Scan for the cell matching the given text and deliver its (X, Y) coordinate at center. 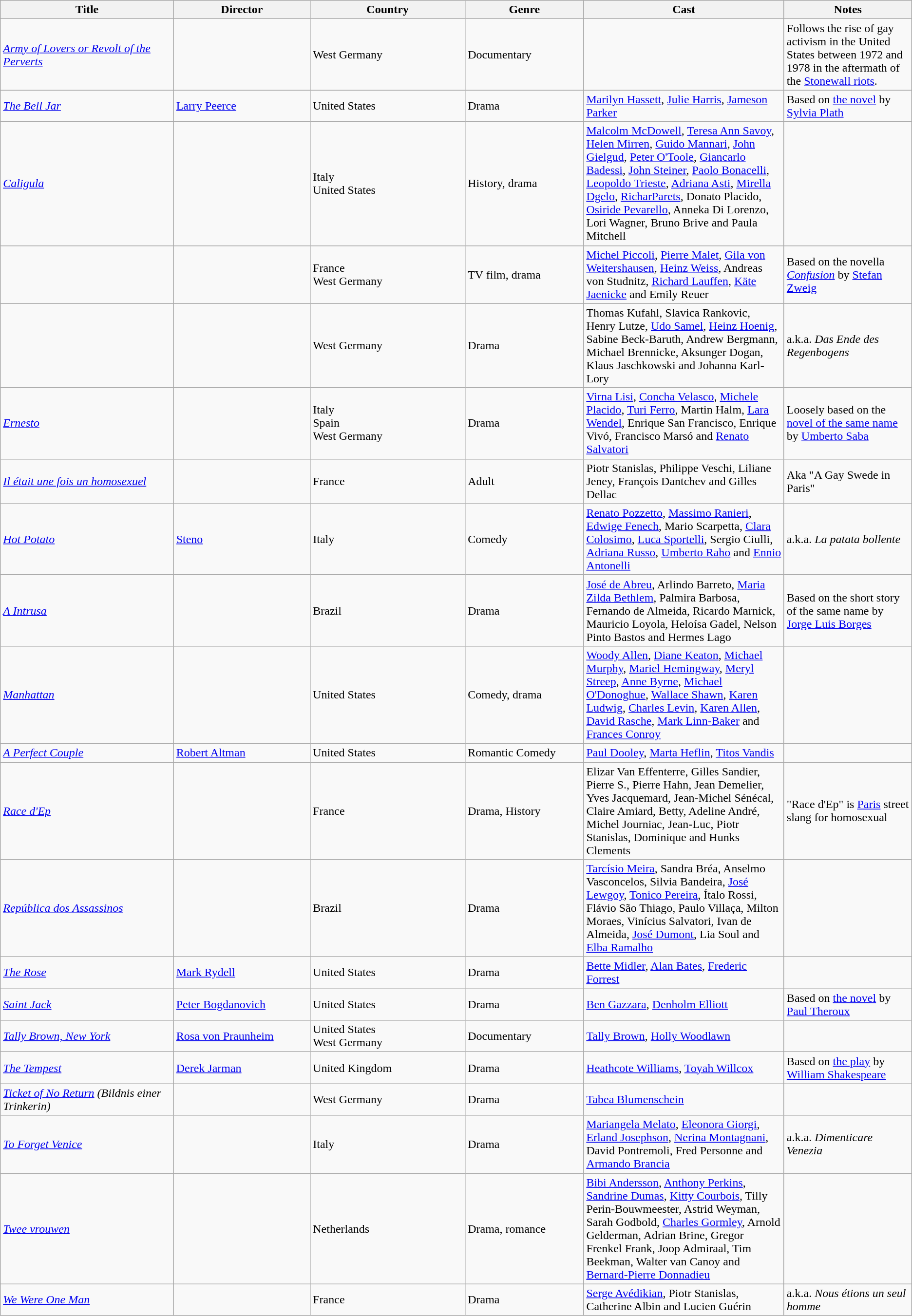
Mariangela Melato, Eleonora Giorgi, Erland Josephson, Nerina Montagnani, David Pontremoli, Fred Personne and Armando Brancia (684, 1145)
Michel Piccoli, Pierre Malet, Gila von Weitershausen, Heinz Weiss, Andreas von Studnitz, Richard Lauffen, Käte Jaenicke and Emily Reuer (684, 275)
Steno (242, 539)
Tabea Blumenschein (684, 1100)
The Bell Jar (87, 106)
a.k.a. Nous étions un seul homme (848, 1299)
Manhattan (87, 695)
Twee vrouwen (87, 1228)
Title (87, 10)
Tally Brown, New York (87, 1036)
Ernesto (87, 423)
Hot Potato (87, 539)
History, drama (524, 184)
Army of Lovers or Revolt of the Perverts (87, 55)
The Tempest (87, 1068)
Serge Avédikian, Piotr Stanislas, Catherine Albin and Lucien Guérin (684, 1299)
United Kingdom (388, 1068)
Netherlands (388, 1228)
a.k.a. La patata bollente (848, 539)
We Were One Man (87, 1299)
a.k.a. Das Ende des Regenbogens (848, 346)
A Perfect Couple (87, 752)
To Forget Venice (87, 1145)
Follows the rise of gay activism in the United States between 1972 and 1978 in the aftermath of the Stonewall riots. (848, 55)
Based on the novel by Paul Theroux (848, 1004)
Loosely based on the novel of the same name by Umberto Saba (848, 423)
Director (242, 10)
Notes (848, 10)
TV film, drama (524, 275)
Comedy (524, 539)
Comedy, drama (524, 695)
FranceWest Germany (388, 275)
Drama, romance (524, 1228)
Larry Peerce (242, 106)
Robert Altman (242, 752)
a.k.a. Dimenticare Venezia (848, 1145)
Caligula (87, 184)
Peter Bogdanovich (242, 1004)
Based on the novel by Sylvia Plath (848, 106)
Race d'Ep (87, 810)
Bette Midler, Alan Bates, Frederic Forrest (684, 973)
Based on the novella Confusion by Stefan Zweig (848, 275)
Derek Jarman (242, 1068)
A Intrusa (87, 610)
Il était une fois un homosexuel (87, 481)
Ben Gazzara, Denholm Elliott (684, 1004)
Marilyn Hassett, Julie Harris, Jameson Parker (684, 106)
Genre (524, 10)
Country (388, 10)
República dos Assassinos (87, 908)
Heathcote Williams, Toyah Willcox (684, 1068)
The Rose (87, 973)
Tally Brown, Holly Woodlawn (684, 1036)
ItalyUnited States (388, 184)
Based on the play by William Shakespeare (848, 1068)
Paul Dooley, Marta Heflin, Titos Vandis (684, 752)
Rosa von Praunheim (242, 1036)
Piotr Stanislas, Philippe Veschi, Liliane Jeney, François Dantchev and Gilles Dellac (684, 481)
Ticket of No Return (Bildnis einer Trinkerin) (87, 1100)
Romantic Comedy (524, 752)
Mark Rydell (242, 973)
"Race d'Ep" is Paris street slang for homosexual (848, 810)
Aka "A Gay Swede in Paris" (848, 481)
Saint Jack (87, 1004)
United StatesWest Germany (388, 1036)
Based on the short story of the same name by Jorge Luis Borges (848, 610)
Drama, History (524, 810)
Cast (684, 10)
ItalySpainWest Germany (388, 423)
Adult (524, 481)
